Provide the [x, y] coordinate of the cell's center where the given text is located.  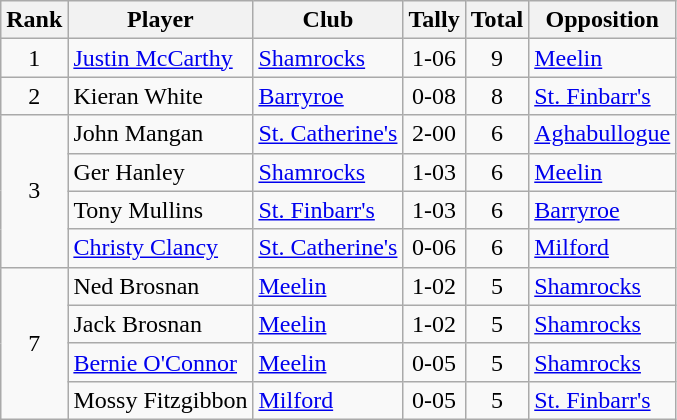
Aghabullogue [602, 134]
Jack Brosnan [160, 324]
8 [497, 96]
Club [328, 20]
7 [34, 343]
2 [34, 96]
3 [34, 191]
Justin McCarthy [160, 58]
John Mangan [160, 134]
Player [160, 20]
9 [497, 58]
0-06 [434, 248]
Total [497, 20]
Mossy Fitzgibbon [160, 400]
1 [34, 58]
2-00 [434, 134]
Rank [34, 20]
Tally [434, 20]
1-06 [434, 58]
0-08 [434, 96]
Bernie O'Connor [160, 362]
Tony Mullins [160, 210]
Ned Brosnan [160, 286]
Opposition [602, 20]
Kieran White [160, 96]
Ger Hanley [160, 172]
Christy Clancy [160, 248]
